Pinpoint the cell where the given text exists, returning its (X, Y) midpoint coordinate. 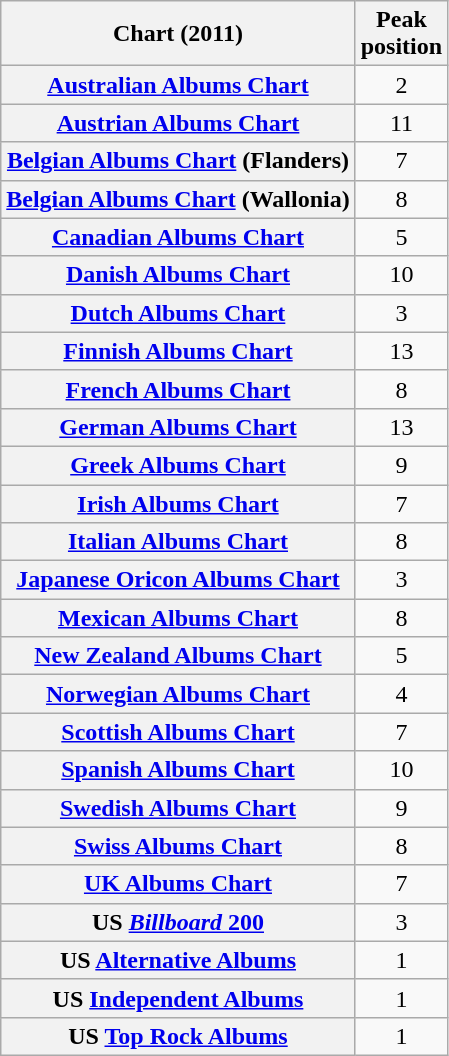
Greek Albums Chart (178, 465)
Scottish Albums Chart (178, 732)
US Billboard 200 (178, 922)
US Alternative Albums (178, 960)
Peakposition (401, 34)
Belgian Albums Chart (Flanders) (178, 161)
Irish Albums Chart (178, 503)
Austrian Albums Chart (178, 123)
Australian Albums Chart (178, 85)
11 (401, 123)
4 (401, 694)
Danish Albums Chart (178, 275)
Norwegian Albums Chart (178, 694)
Dutch Albums Chart (178, 313)
Chart (2011) (178, 34)
Mexican Albums Chart (178, 618)
Japanese Oricon Albums Chart (178, 580)
Spanish Albums Chart (178, 770)
2 (401, 85)
Italian Albums Chart (178, 542)
Canadian Albums Chart (178, 237)
US Top Rock Albums (178, 1036)
Swiss Albums Chart (178, 846)
Swedish Albums Chart (178, 808)
Finnish Albums Chart (178, 351)
German Albums Chart (178, 427)
New Zealand Albums Chart (178, 656)
French Albums Chart (178, 389)
UK Albums Chart (178, 884)
US Independent Albums (178, 998)
Belgian Albums Chart (Wallonia) (178, 199)
